Return (x, y) of the center of cell containing provided text 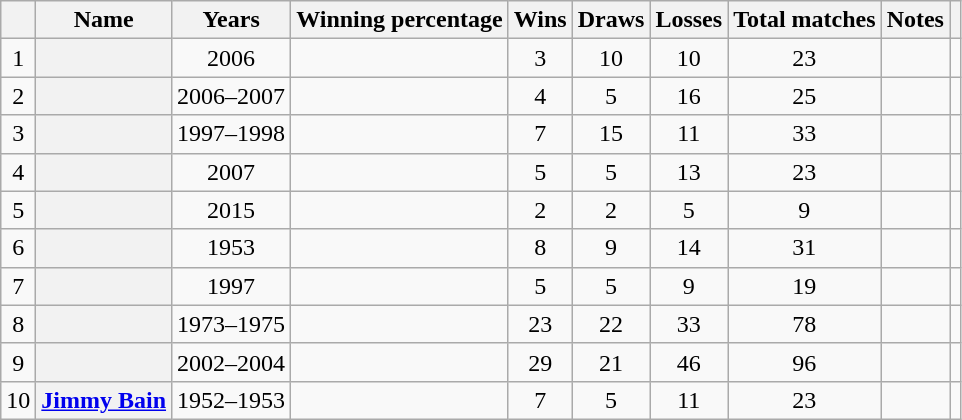
16 (689, 96)
21 (611, 362)
1 (18, 58)
Draws (611, 20)
Winning percentage (400, 20)
31 (805, 248)
19 (805, 286)
1952–1953 (232, 400)
46 (689, 362)
13 (689, 172)
2007 (232, 172)
25 (805, 96)
1997–1998 (232, 134)
Notes (915, 20)
29 (540, 362)
Wins (540, 20)
1973–1975 (232, 324)
22 (611, 324)
Jimmy Bain (104, 400)
1997 (232, 286)
2006 (232, 58)
2006–2007 (232, 96)
2002–2004 (232, 362)
1953 (232, 248)
Name (104, 20)
15 (611, 134)
96 (805, 362)
78 (805, 324)
Years (232, 20)
Losses (689, 20)
14 (689, 248)
6 (18, 248)
2015 (232, 210)
Total matches (805, 20)
